Provide the (X, Y) coordinate of the cell's center where the given text is located.  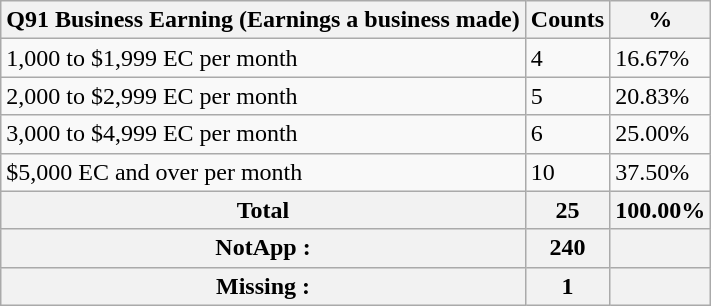
% (660, 20)
16.67% (660, 58)
25 (567, 210)
1,000 to $1,999 EC per month (264, 58)
10 (567, 172)
37.50% (660, 172)
Counts (567, 20)
NotApp : (264, 248)
100.00% (660, 210)
20.83% (660, 96)
5 (567, 96)
Missing : (264, 286)
$5,000 EC and over per month (264, 172)
1 (567, 286)
240 (567, 248)
25.00% (660, 134)
3,000 to $4,999 EC per month (264, 134)
Total (264, 210)
6 (567, 134)
4 (567, 58)
Q91 Business Earning (Earnings a business made) (264, 20)
2,000 to $2,999 EC per month (264, 96)
